For the text-containing cell, return its midpoint in (x, y) coordinate format. 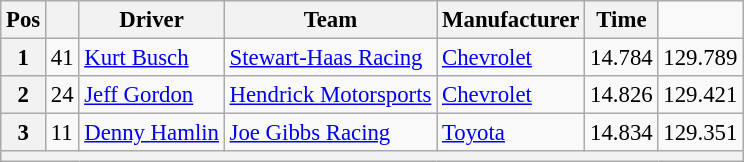
3 (24, 133)
129.789 (700, 58)
Hendrick Motorsports (330, 95)
Time (622, 20)
41 (62, 58)
Driver (152, 20)
Kurt Busch (152, 58)
14.834 (622, 133)
14.826 (622, 95)
14.784 (622, 58)
129.351 (700, 133)
1 (24, 58)
Toyota (511, 133)
Stewart-Haas Racing (330, 58)
Team (330, 20)
2 (24, 95)
11 (62, 133)
Pos (24, 20)
Jeff Gordon (152, 95)
Manufacturer (511, 20)
24 (62, 95)
Denny Hamlin (152, 133)
129.421 (700, 95)
Joe Gibbs Racing (330, 133)
